Identify which cell holds the provided text, then report its (X, Y) central coordinate. 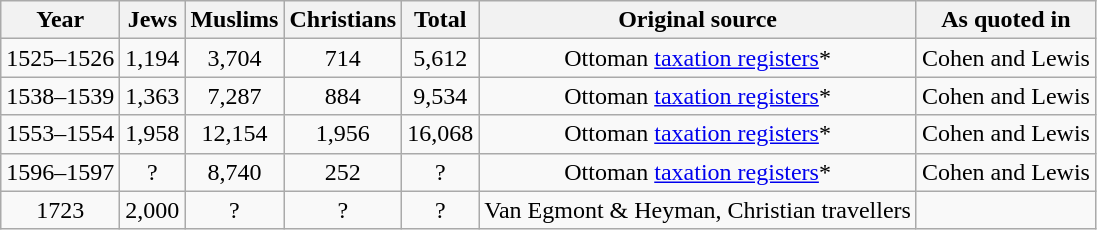
1,956 (343, 134)
714 (343, 58)
1,958 (152, 134)
Total (440, 20)
Christians (343, 20)
Year (60, 20)
Jews (152, 20)
Original source (698, 20)
252 (343, 172)
Muslims (234, 20)
As quoted in (1006, 20)
1723 (60, 210)
1596–1597 (60, 172)
884 (343, 96)
12,154 (234, 134)
Van Egmont & Heyman, Christian travellers (698, 210)
7,287 (234, 96)
8,740 (234, 172)
1553–1554 (60, 134)
2,000 (152, 210)
1525–1526 (60, 58)
16,068 (440, 134)
3,704 (234, 58)
1,194 (152, 58)
1,363 (152, 96)
1538–1539 (60, 96)
9,534 (440, 96)
5,612 (440, 58)
